For the text-containing cell, return its midpoint in [x, y] coordinate format. 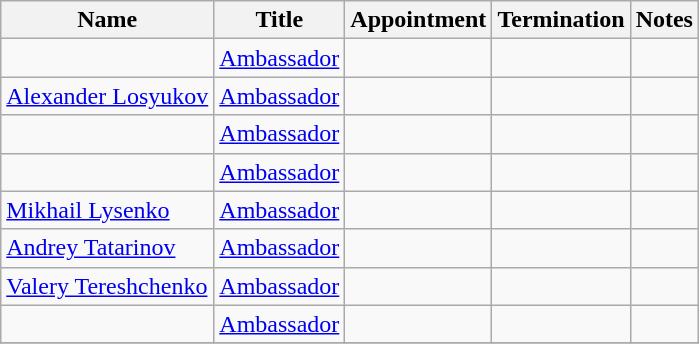
Alexander Losyukov [108, 96]
Name [108, 20]
Valery Tereshchenko [108, 286]
Title [280, 20]
Andrey Tatarinov [108, 248]
Appointment [418, 20]
Notes [664, 20]
Termination [561, 20]
Mikhail Lysenko [108, 210]
